Extract the (x, y) coordinate from the center of the cell holding the provided text.  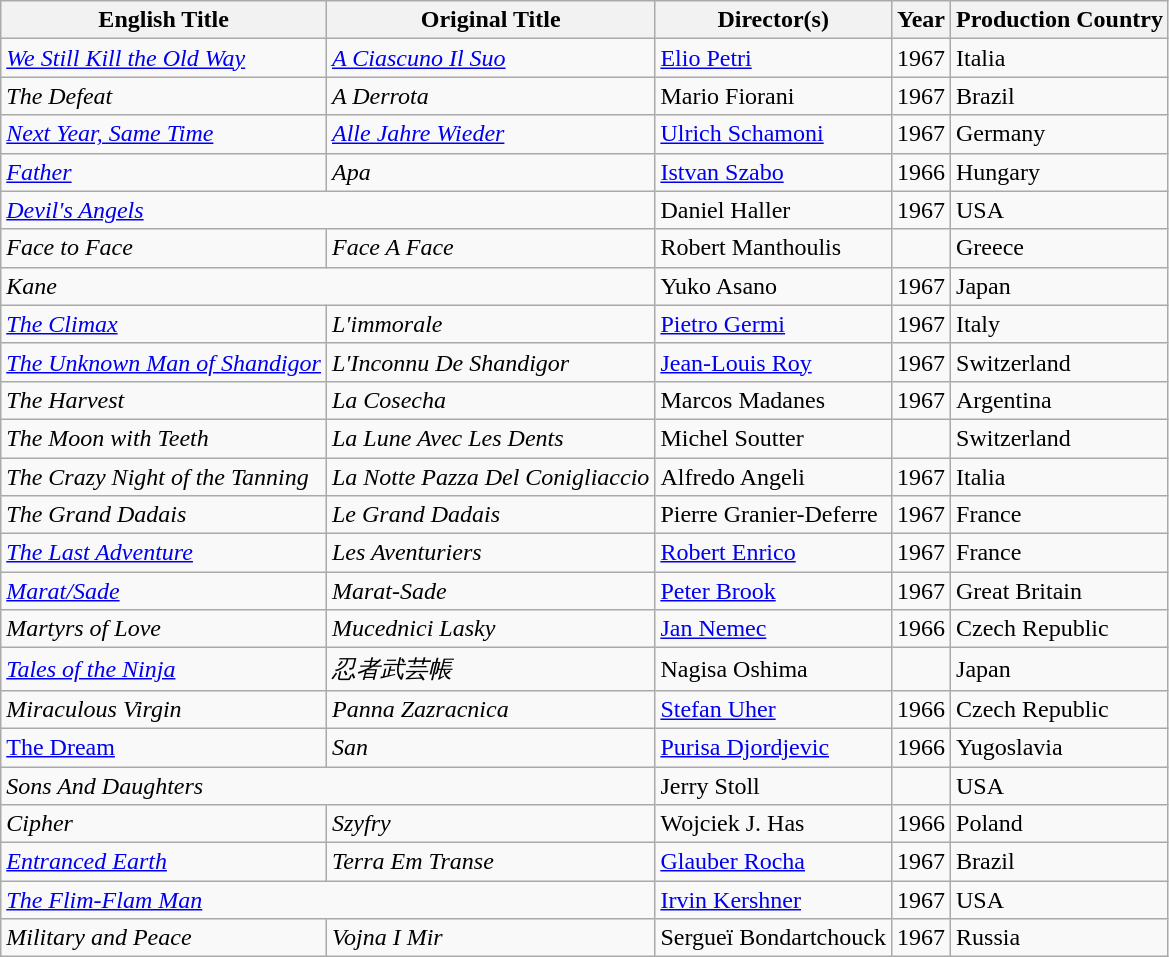
Marcos Madanes (774, 400)
The Defeat (164, 96)
The Moon with Teeth (164, 438)
Face A Face (490, 248)
Poland (1060, 824)
Cipher (164, 824)
Michel Soutter (774, 438)
Mucednici Lasky (490, 629)
Apa (490, 172)
Pierre Granier-Deferre (774, 515)
The Grand Dadais (164, 515)
La Lune Avec Les Dents (490, 438)
Stefan Uher (774, 709)
Alle Jahre Wieder (490, 134)
Nagisa Oshima (774, 670)
Peter Brook (774, 591)
Alfredo Angeli (774, 477)
Tales of the Ninja (164, 670)
The Dream (164, 747)
A Derrota (490, 96)
Hungary (1060, 172)
Germany (1060, 134)
Marat/Sade (164, 591)
Sons And Daughters (328, 785)
Miraculous Virgin (164, 709)
Kane (328, 286)
Italy (1060, 324)
Szyfry (490, 824)
Next Year, Same Time (164, 134)
Father (164, 172)
The Crazy Night of the Tanning (164, 477)
忍者武芸帳 (490, 670)
Pietro Germi (774, 324)
The Last Adventure (164, 553)
Purisa Djordjevic (774, 747)
We Still Kill the Old Way (164, 58)
Terra Em Transe (490, 862)
Marat-Sade (490, 591)
Jean-Louis Roy (774, 362)
Mario Fiorani (774, 96)
Robert Manthoulis (774, 248)
Greece (1060, 248)
Le Grand Dadais (490, 515)
A Ciascuno Il Suo (490, 58)
L'immorale (490, 324)
Yuko Asano (774, 286)
Original Title (490, 20)
Year (920, 20)
Irvin Kershner (774, 900)
La Cosecha (490, 400)
Military and Peace (164, 938)
Les Aventuriers (490, 553)
Glauber Rocha (774, 862)
Jan Nemec (774, 629)
L'Inconnu De Shandigor (490, 362)
Panna Zazracnica (490, 709)
Devil's Angels (328, 210)
Istvan Szabo (774, 172)
Elio Petri (774, 58)
Jerry Stoll (774, 785)
Vojna I Mir (490, 938)
Sergueï Bondartchouck (774, 938)
Russia (1060, 938)
English Title (164, 20)
The Flim-Flam Man (328, 900)
Argentina (1060, 400)
San (490, 747)
Wojciek J. Has (774, 824)
The Harvest (164, 400)
Martyrs of Love (164, 629)
Production Country (1060, 20)
La Notte Pazza Del Conigliaccio (490, 477)
Ulrich Schamoni (774, 134)
Robert Enrico (774, 553)
Director(s) (774, 20)
The Unknown Man of Shandigor (164, 362)
Great Britain (1060, 591)
Face to Face (164, 248)
Daniel Haller (774, 210)
The Climax (164, 324)
Yugoslavia (1060, 747)
Entranced Earth (164, 862)
